Return [x, y] of the center of cell containing provided text 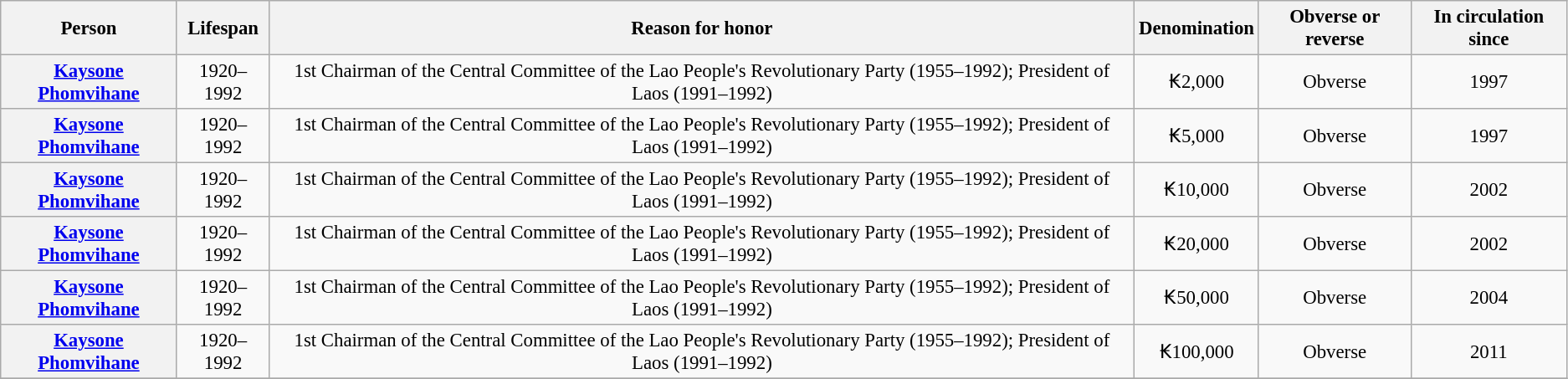
₭20,000 [1196, 244]
Denomination [1196, 28]
₭50,000 [1196, 298]
₭2,000 [1196, 82]
Obverse or reverse [1335, 28]
₭100,000 [1196, 351]
In circulation since [1489, 28]
₭5,000 [1196, 136]
Reason for honor [702, 28]
2004 [1489, 298]
Person [89, 28]
2011 [1489, 351]
₭10,000 [1196, 191]
Lifespan [223, 28]
